Determine the (x, y) coordinate at the center of the cell enclosing the given text.  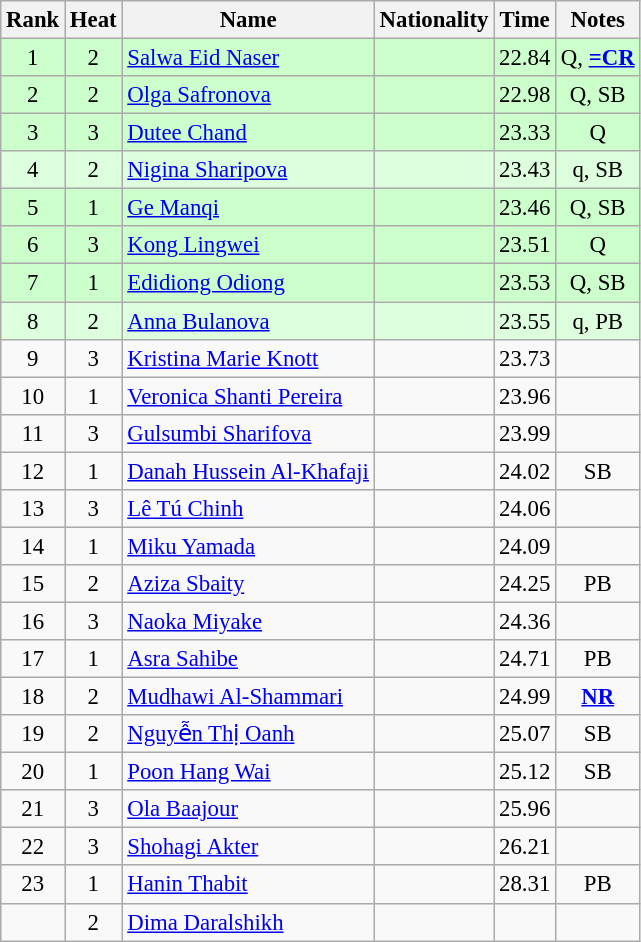
14 (33, 546)
24.71 (525, 659)
Gulsumbi Sharifova (248, 433)
Anna Bulanova (248, 321)
Dutee Chand (248, 133)
Salwa Eid Naser (248, 58)
23.55 (525, 321)
q, PB (598, 321)
7 (33, 283)
Time (525, 20)
Q, =CR (598, 58)
22.98 (525, 95)
24.36 (525, 621)
25.96 (525, 809)
23.53 (525, 283)
Notes (598, 20)
25.12 (525, 772)
21 (33, 809)
10 (33, 396)
Rank (33, 20)
22 (33, 847)
24.09 (525, 546)
24.06 (525, 509)
Olga Safronova (248, 95)
23 (33, 885)
6 (33, 245)
23.46 (525, 208)
9 (33, 358)
Asra Sahibe (248, 659)
23.43 (525, 170)
19 (33, 734)
24.02 (525, 471)
8 (33, 321)
18 (33, 697)
Name (248, 20)
26.21 (525, 847)
13 (33, 509)
28.31 (525, 885)
Nationality (434, 20)
NR (598, 697)
Dima Daralshikh (248, 922)
22.84 (525, 58)
23.33 (525, 133)
24.25 (525, 584)
4 (33, 170)
23.96 (525, 396)
Poon Hang Wai (248, 772)
Kong Lingwei (248, 245)
Kristina Marie Knott (248, 358)
23.73 (525, 358)
Ge Manqi (248, 208)
Hanin Thabit (248, 885)
12 (33, 471)
16 (33, 621)
q, SB (598, 170)
5 (33, 208)
23.51 (525, 245)
Aziza Sbaity (248, 584)
Ola Baajour (248, 809)
Naoka Miyake (248, 621)
25.07 (525, 734)
Lê Tú Chinh (248, 509)
Mudhawi Al-Shammari (248, 697)
15 (33, 584)
17 (33, 659)
11 (33, 433)
Heat (94, 20)
Nguyễn Thị Oanh (248, 734)
Edidiong Odiong (248, 283)
Shohagi Akter (248, 847)
20 (33, 772)
Nigina Sharipova (248, 170)
Danah Hussein Al-Khafaji (248, 471)
Veronica Shanti Pereira (248, 396)
24.99 (525, 697)
23.99 (525, 433)
Miku Yamada (248, 546)
